Search for the cell housing the specified text and yield its [X, Y] center coordinate. 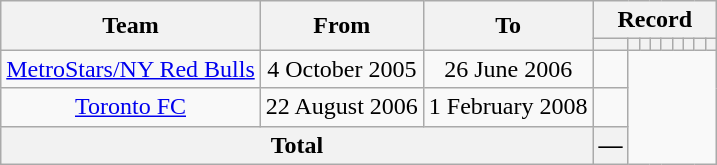
Total [297, 145]
Toronto FC [131, 107]
22 August 2006 [342, 107]
4 October 2005 [342, 69]
From [342, 26]
MetroStars/NY Red Bulls [131, 69]
To [508, 26]
Team [131, 26]
26 June 2006 [508, 69]
— [610, 145]
Record [655, 20]
1 February 2008 [508, 107]
